Scan for the cell matching the given text and deliver its [X, Y] coordinate at center. 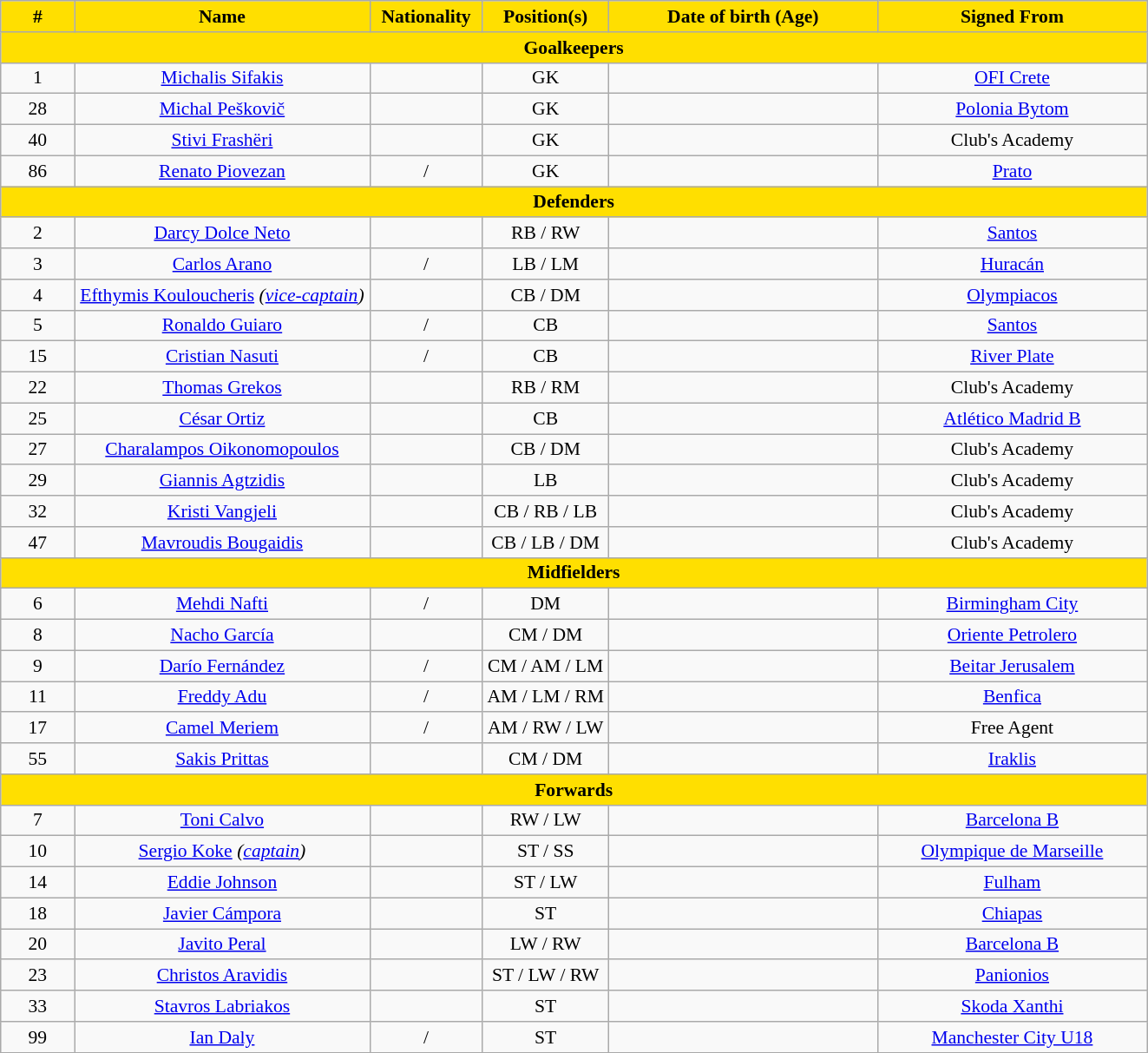
18 [38, 913]
Polonia Bytom [1012, 109]
ST / SS [545, 852]
Goalkeepers [574, 48]
Nationality [426, 16]
Stavros Labriakos [222, 1006]
Manchester City U18 [1012, 1037]
Skoda Xanthi [1012, 1006]
Beitar Jerusalem [1012, 666]
ST / LW / RW [545, 976]
Ian Daly [222, 1037]
# [38, 16]
6 [38, 604]
20 [38, 944]
2 [38, 234]
Christos Aravidis [222, 976]
AM / LM / RM [545, 697]
Javito Peral [222, 944]
CM / AM / LM [545, 666]
OFI Crete [1012, 78]
15 [38, 357]
CB / LB / DM [545, 543]
Thomas Grekos [222, 388]
Huracán [1012, 264]
Michalis Sifakis [222, 78]
9 [38, 666]
7 [38, 820]
Panionios [1012, 976]
Darío Fernández [222, 666]
40 [38, 141]
RW / LW [545, 820]
LB / LM [545, 264]
Olympique de Marseille [1012, 852]
RB / RM [545, 388]
29 [38, 481]
Oriente Petrolero [1012, 635]
Charalampos Oikonomopoulos [222, 450]
10 [38, 852]
RB / RW [545, 234]
Position(s) [545, 16]
11 [38, 697]
Date of birth (Age) [743, 16]
Camel Meriem [222, 728]
Chiapas [1012, 913]
River Plate [1012, 357]
Cristian Nasuti [222, 357]
25 [38, 418]
55 [38, 759]
23 [38, 976]
Giannis Agtzidis [222, 481]
99 [38, 1037]
28 [38, 109]
27 [38, 450]
Eddie Johnson [222, 883]
Signed From [1012, 16]
Efthymis Kouloucheris (vice-captain) [222, 295]
Birmingham City [1012, 604]
Mavroudis Bougaidis [222, 543]
Stivi Frashëri [222, 141]
47 [38, 543]
4 [38, 295]
32 [38, 511]
Prato [1012, 171]
1 [38, 78]
Darcy Dolce Neto [222, 234]
DM [545, 604]
Kristi Vangjeli [222, 511]
17 [38, 728]
ST / LW [545, 883]
Mehdi Nafti [222, 604]
Ronaldo Guiaro [222, 326]
Defenders [574, 202]
Toni Calvo [222, 820]
Free Agent [1012, 728]
Sergio Koke (captain) [222, 852]
Forwards [574, 790]
Carlos Arano [222, 264]
CB / RB / LB [545, 511]
3 [38, 264]
Fulham [1012, 883]
Freddy Adu [222, 697]
LW / RW [545, 944]
14 [38, 883]
Atlético Madrid B [1012, 418]
Benfica [1012, 697]
Nacho García [222, 635]
Renato Piovezan [222, 171]
Iraklis [1012, 759]
Midfielders [574, 573]
Name [222, 16]
AM / RW / LW [545, 728]
8 [38, 635]
LB [545, 481]
Sakis Prittas [222, 759]
César Ortiz [222, 418]
86 [38, 171]
Olympiacos [1012, 295]
33 [38, 1006]
Michal Peškovič [222, 109]
22 [38, 388]
Javier Cámpora [222, 913]
5 [38, 326]
